Determine the [x, y] coordinate at the center of the cell enclosing the given text.  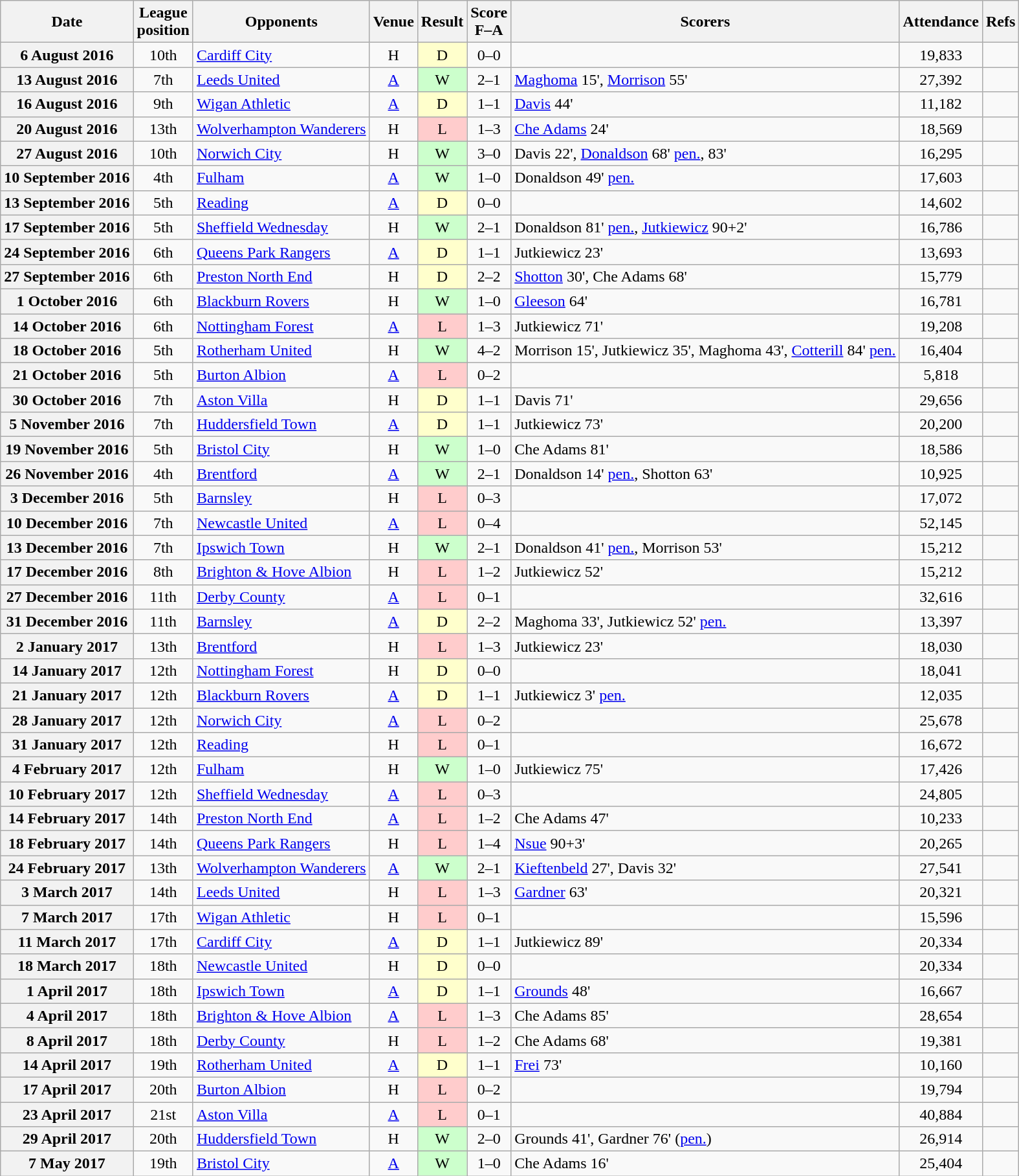
4–2 [489, 351]
Che Adams 47' [705, 819]
Refs [1000, 22]
1–4 [489, 843]
9th [163, 104]
21 October 2016 [67, 375]
Jutkiewicz 75' [705, 770]
3 March 2017 [67, 893]
Che Adams 16' [705, 1164]
11 March 2017 [67, 942]
13 August 2016 [67, 80]
1 April 2017 [67, 991]
31 January 2017 [67, 745]
20,321 [941, 893]
24 September 2016 [67, 252]
17 April 2017 [67, 1089]
Che Adams 81' [705, 449]
Kieftenbeld 27', Davis 32' [705, 868]
Date [67, 22]
15,596 [941, 917]
18,030 [941, 646]
Che Adams 85' [705, 1015]
Result [442, 22]
13 December 2016 [67, 548]
18,569 [941, 129]
26 November 2016 [67, 474]
Davis 71' [705, 400]
27,392 [941, 80]
31 December 2016 [67, 621]
13 September 2016 [67, 203]
14 February 2017 [67, 819]
16,404 [941, 351]
Shotton 30', Che Adams 68' [705, 276]
Opponents [281, 22]
2 January 2017 [67, 646]
18 February 2017 [67, 843]
0–4 [489, 523]
19,794 [941, 1089]
30 October 2016 [67, 400]
Grounds 48' [705, 991]
28 January 2017 [67, 720]
10,925 [941, 474]
18 October 2016 [67, 351]
13,693 [941, 252]
Davis 44' [705, 104]
17 December 2016 [67, 572]
4 April 2017 [67, 1015]
24 February 2017 [67, 868]
16 August 2016 [67, 104]
Gardner 63' [705, 893]
14 January 2017 [67, 671]
Gleeson 64' [705, 301]
16,786 [941, 227]
19,833 [941, 55]
16,781 [941, 301]
40,884 [941, 1114]
Che Adams 68' [705, 1040]
2–0 [489, 1139]
14 April 2017 [67, 1065]
Donaldson 14' pen., Shotton 63' [705, 474]
Donaldson 49' pen. [705, 178]
Jutkiewicz 71' [705, 326]
19,208 [941, 326]
11,182 [941, 104]
5 November 2016 [67, 425]
Attendance [941, 22]
10 February 2017 [67, 794]
5,818 [941, 375]
20 August 2016 [67, 129]
10,160 [941, 1065]
Nsue 90+3' [705, 843]
24,805 [941, 794]
8th [163, 572]
27 September 2016 [67, 276]
10,233 [941, 819]
7 March 2017 [67, 917]
20,200 [941, 425]
Grounds 41', Gardner 76' (pen.) [705, 1139]
26,914 [941, 1139]
25,678 [941, 720]
19,381 [941, 1040]
17,426 [941, 770]
23 April 2017 [67, 1114]
Jutkiewicz 3' pen. [705, 695]
27,541 [941, 868]
16,295 [941, 153]
Maghoma 33', Jutkiewicz 52' pen. [705, 621]
17,072 [941, 498]
ScoreF–A [489, 22]
1 October 2016 [67, 301]
8 April 2017 [67, 1040]
Jutkiewicz 73' [705, 425]
32,616 [941, 597]
Frei 73' [705, 1065]
19 November 2016 [67, 449]
Jutkiewicz 52' [705, 572]
17,603 [941, 178]
16,672 [941, 745]
Leagueposition [163, 22]
29 April 2017 [67, 1139]
18,586 [941, 449]
10 September 2016 [67, 178]
16,667 [941, 991]
28,654 [941, 1015]
20,265 [941, 843]
3–0 [489, 153]
Donaldson 41' pen., Morrison 53' [705, 548]
10 December 2016 [67, 523]
15,779 [941, 276]
Morrison 15', Jutkiewicz 35', Maghoma 43', Cotterill 84' pen. [705, 351]
18 March 2017 [67, 966]
14,602 [941, 203]
27 December 2016 [67, 597]
52,145 [941, 523]
18,041 [941, 671]
Davis 22', Donaldson 68' pen., 83' [705, 153]
4 February 2017 [67, 770]
Che Adams 24' [705, 129]
7 May 2017 [67, 1164]
29,656 [941, 400]
Jutkiewicz 89' [705, 942]
Maghoma 15', Morrison 55' [705, 80]
3 December 2016 [67, 498]
27 August 2016 [67, 153]
Donaldson 81' pen., Jutkiewicz 90+2' [705, 227]
Venue [393, 22]
14 October 2016 [67, 326]
17 September 2016 [67, 227]
Scorers [705, 22]
25,404 [941, 1164]
12,035 [941, 695]
13,397 [941, 621]
21 January 2017 [67, 695]
21st [163, 1114]
6 August 2016 [67, 55]
